Scan for the cell matching the given text and deliver its (X, Y) coordinate at center. 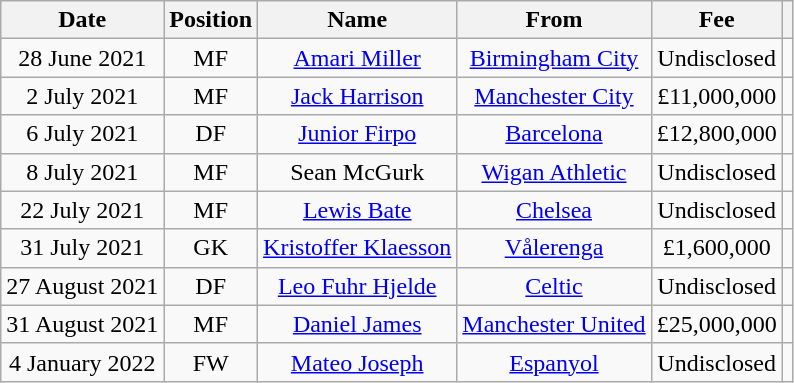
22 July 2021 (82, 210)
Manchester United (554, 324)
Kristoffer Klaesson (358, 248)
FW (211, 362)
8 July 2021 (82, 172)
27 August 2021 (82, 286)
31 August 2021 (82, 324)
Lewis Bate (358, 210)
Amari Miller (358, 58)
Barcelona (554, 134)
GK (211, 248)
Leo Fuhr Hjelde (358, 286)
Date (82, 20)
Chelsea (554, 210)
Espanyol (554, 362)
Junior Firpo (358, 134)
£12,800,000 (716, 134)
Wigan Athletic (554, 172)
28 June 2021 (82, 58)
Jack Harrison (358, 96)
Name (358, 20)
Daniel James (358, 324)
From (554, 20)
4 January 2022 (82, 362)
2 July 2021 (82, 96)
Manchester City (554, 96)
£25,000,000 (716, 324)
Sean McGurk (358, 172)
Vålerenga (554, 248)
31 July 2021 (82, 248)
Position (211, 20)
Fee (716, 20)
Birmingham City (554, 58)
6 July 2021 (82, 134)
Mateo Joseph (358, 362)
£11,000,000 (716, 96)
£1,600,000 (716, 248)
Celtic (554, 286)
